Pinpoint the cell where the given text exists, returning its [x, y] midpoint coordinate. 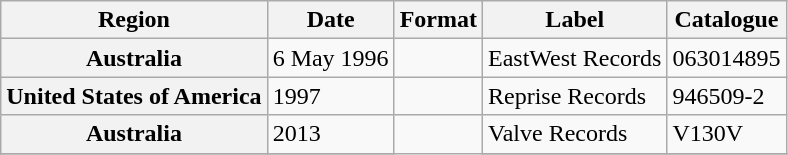
Date [330, 20]
1997 [330, 96]
063014895 [726, 58]
2013 [330, 134]
6 May 1996 [330, 58]
946509-2 [726, 96]
Valve Records [575, 134]
V130V [726, 134]
Format [438, 20]
EastWest Records [575, 58]
Catalogue [726, 20]
Reprise Records [575, 96]
Region [134, 20]
United States of America [134, 96]
Label [575, 20]
